Output the [X, Y] coordinate of the center of the cell containing the given text.  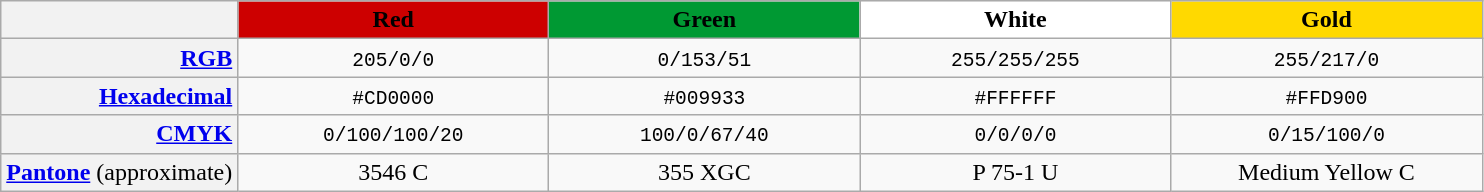
#FFD900 [1326, 96]
White [1016, 20]
0/0/0/0 [1016, 134]
Gold [1326, 20]
Green [704, 20]
#CD0000 [394, 96]
0/15/100/0 [1326, 134]
P 75-1 U [1016, 172]
#FFFFFF [1016, 96]
255/217/0 [1326, 58]
RGB [120, 58]
0/100/100/20 [394, 134]
0/153/51 [704, 58]
255/255/255 [1016, 58]
100/0/67/40 [704, 134]
CMYK [120, 134]
Medium Yellow C [1326, 172]
3546 C [394, 172]
Hexadecimal [120, 96]
Pantone (approximate) [120, 172]
205/0/0 [394, 58]
#009933 [704, 96]
355 XGC [704, 172]
Red [394, 20]
